Scan for the cell matching the given text and deliver its (X, Y) coordinate at center. 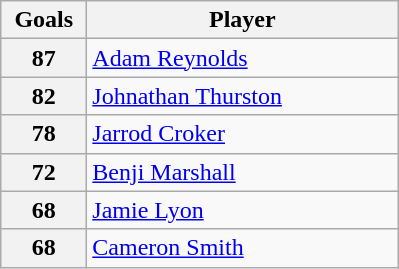
Adam Reynolds (242, 58)
Goals (44, 20)
Benji Marshall (242, 172)
87 (44, 58)
82 (44, 96)
Jamie Lyon (242, 210)
72 (44, 172)
Johnathan Thurston (242, 96)
Jarrod Croker (242, 134)
Cameron Smith (242, 248)
Player (242, 20)
78 (44, 134)
